Scan for the cell matching the given text and deliver its (x, y) coordinate at center. 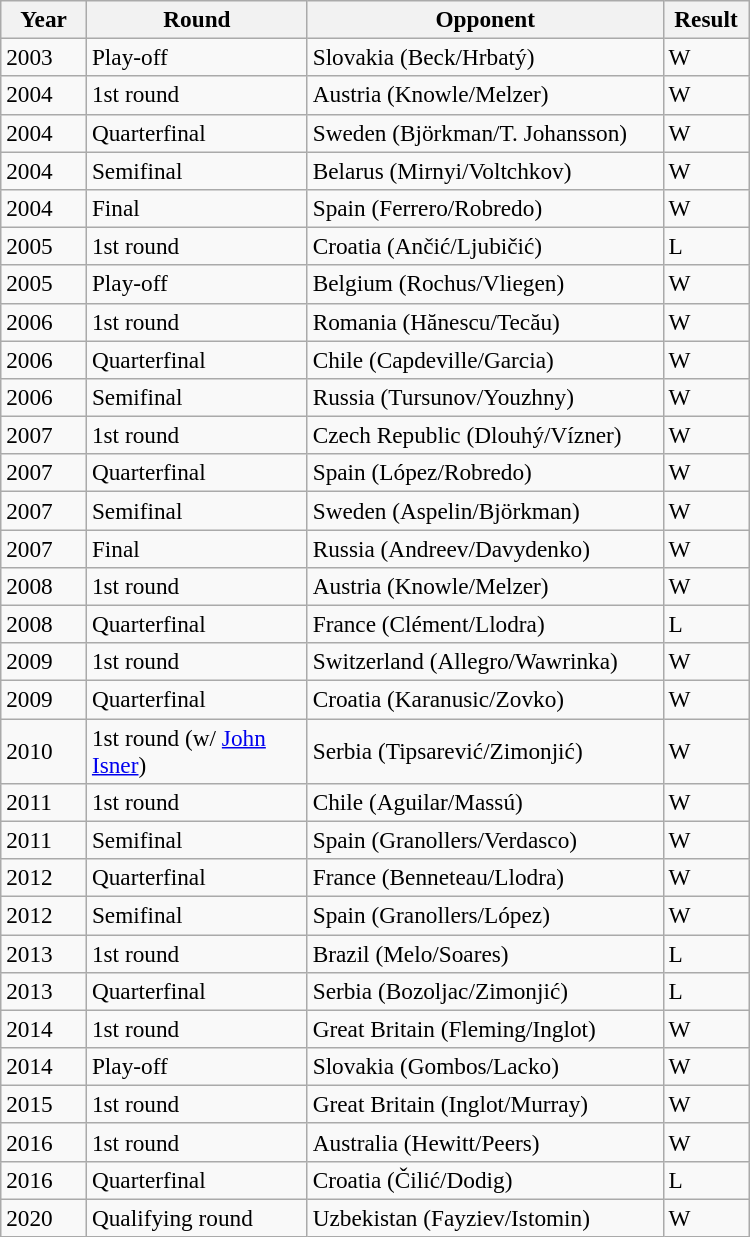
France (Benneteau/Llodra) (485, 877)
Round (198, 19)
Slovakia (Beck/Hrbatý) (485, 57)
Sweden (Björkman/T. Johansson) (485, 133)
2020 (44, 1217)
Spain (López/Robredo) (485, 473)
Brazil (Melo/Soares) (485, 953)
Chile (Aguilar/Massú) (485, 802)
Slovakia (Gombos/Lacko) (485, 1066)
Croatia (Ančić/Ljubičić) (485, 246)
Chile (Capdeville/Garcia) (485, 359)
Opponent (485, 19)
Serbia (Bozoljac/Zimonjić) (485, 991)
Sweden (Aspelin/Björkman) (485, 510)
Croatia (Čilić/Dodig) (485, 1180)
Serbia (Tipsarević/Zimonjić) (485, 750)
Spain (Ferrero/Robredo) (485, 208)
Romania (Hănescu/Tecău) (485, 322)
Czech Republic (Dlouhý/Vízner) (485, 435)
Great Britain (Fleming/Inglot) (485, 1029)
Russia (Tursunov/Youzhny) (485, 397)
Spain (Granollers/López) (485, 915)
Great Britain (Inglot/Murray) (485, 1104)
Spain (Granollers/Verdasco) (485, 840)
Australia (Hewitt/Peers) (485, 1142)
2003 (44, 57)
Belgium (Rochus/Vliegen) (485, 284)
Russia (Andreev/Davydenko) (485, 548)
France (Clément/Llodra) (485, 624)
1st round (w/ John Isner) (198, 750)
Result (706, 19)
2010 (44, 750)
Croatia (Karanusic/Zovko) (485, 699)
Switzerland (Allegro/Wawrinka) (485, 662)
2015 (44, 1104)
Qualifying round (198, 1217)
Uzbekistan (Fayziev/Istomin) (485, 1217)
Year (44, 19)
Belarus (Mirnyi/Voltchkov) (485, 170)
